Search for the cell housing the specified text and yield its [x, y] center coordinate. 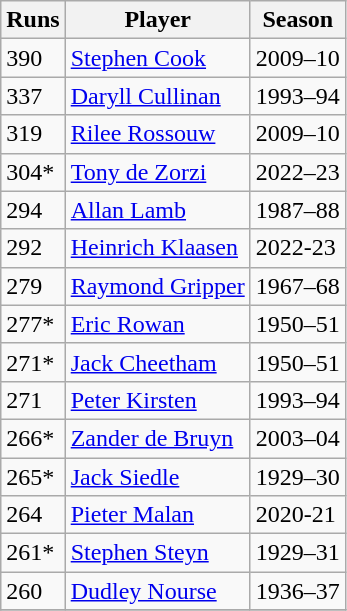
271* [33, 362]
292 [33, 248]
Eric Rowan [158, 324]
279 [33, 286]
Allan Lamb [158, 210]
Jack Siedle [158, 477]
Raymond Gripper [158, 286]
1929–30 [298, 477]
1929–31 [298, 553]
Runs [33, 20]
261* [33, 553]
266* [33, 438]
319 [33, 134]
Season [298, 20]
337 [33, 96]
Rilee Rossouw [158, 134]
1936–37 [298, 591]
Zander de Bruyn [158, 438]
Tony de Zorzi [158, 172]
1967–68 [298, 286]
277* [33, 324]
Stephen Steyn [158, 553]
2022-23 [298, 248]
260 [33, 591]
265* [33, 477]
Heinrich Klaasen [158, 248]
Dudley Nourse [158, 591]
271 [33, 400]
Stephen Cook [158, 58]
Peter Kirsten [158, 400]
1987–88 [298, 210]
390 [33, 58]
294 [33, 210]
2020-21 [298, 515]
Player [158, 20]
2003–04 [298, 438]
Jack Cheetham [158, 362]
304* [33, 172]
Daryll Cullinan [158, 96]
Pieter Malan [158, 515]
264 [33, 515]
2022–23 [298, 172]
